From the cell containing the given text, extract its center point as [x, y] coordinate. 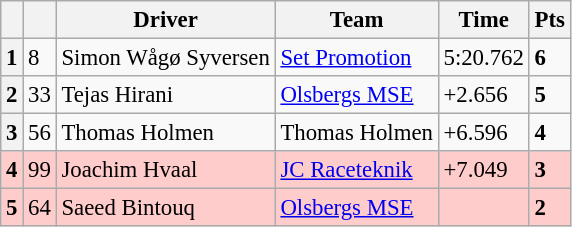
Set Promotion [356, 58]
JC Raceteknik [356, 170]
+2.656 [484, 95]
99 [40, 170]
6 [550, 58]
Saeed Bintouq [166, 208]
+6.596 [484, 133]
Time [484, 20]
Simon Wågø Syversen [166, 58]
+7.049 [484, 170]
1 [12, 58]
64 [40, 208]
5:20.762 [484, 58]
56 [40, 133]
Team [356, 20]
33 [40, 95]
Joachim Hvaal [166, 170]
Driver [166, 20]
Pts [550, 20]
Tejas Hirani [166, 95]
8 [40, 58]
